Output the [x, y] coordinate of the center of the cell containing the given text.  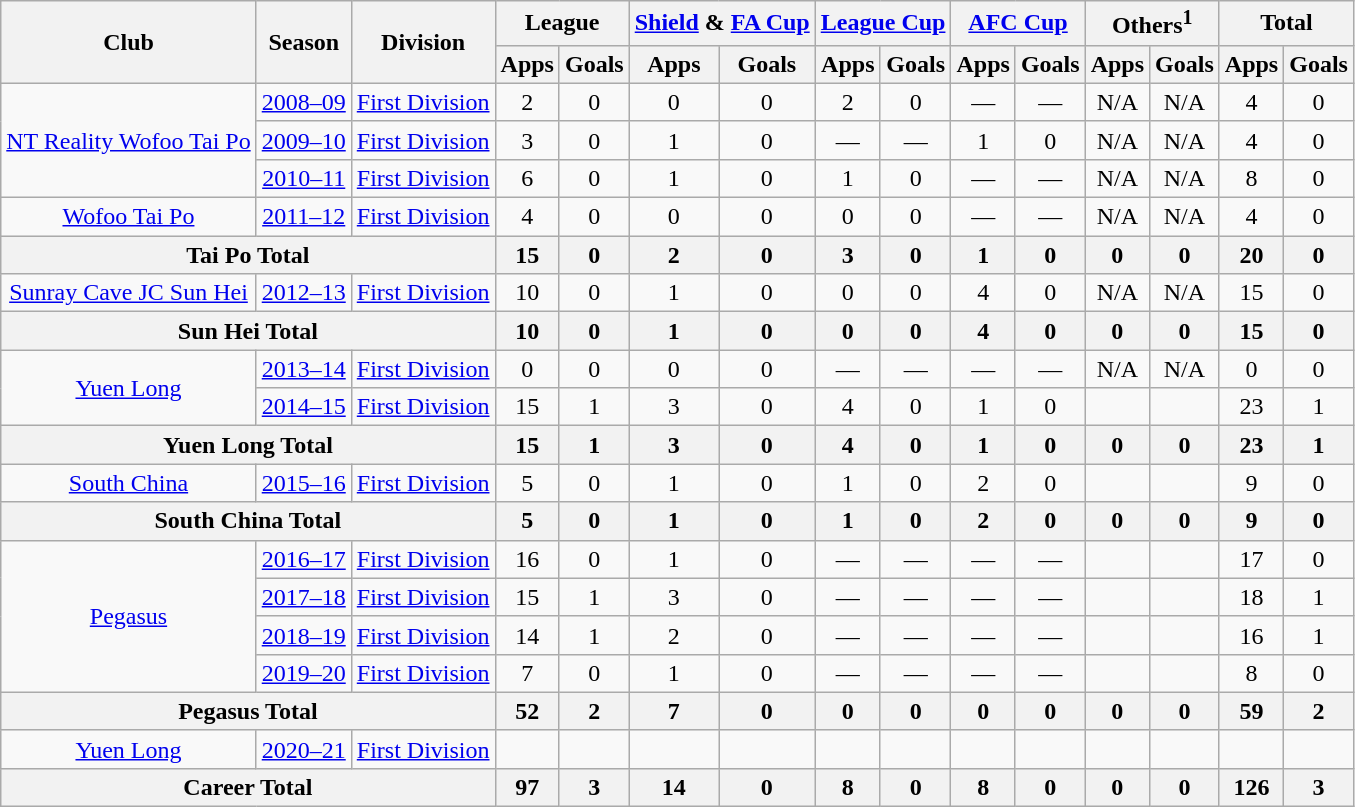
League [562, 24]
2016–17 [304, 559]
Sun Hei Total [248, 331]
2013–14 [304, 369]
20 [1251, 255]
Tai Po Total [248, 255]
52 [527, 711]
Others1 [1152, 24]
2014–15 [304, 407]
AFC Cup [1018, 24]
League Cup [883, 24]
Division [423, 42]
2017–18 [304, 597]
NT Reality Wofoo Tai Po [128, 140]
Yuen Long Total [248, 445]
Pegasus Total [248, 711]
2018–19 [304, 635]
Career Total [248, 787]
2009–10 [304, 140]
126 [1251, 787]
97 [527, 787]
2010–11 [304, 178]
Total [1286, 24]
2012–13 [304, 293]
2020–21 [304, 749]
2019–20 [304, 673]
2011–12 [304, 217]
South China Total [248, 521]
2015–16 [304, 483]
South China [128, 483]
Sunray Cave JC Sun Hei [128, 293]
18 [1251, 597]
Shield & FA Cup [722, 24]
Club [128, 42]
6 [527, 178]
Wofoo Tai Po [128, 217]
Season [304, 42]
59 [1251, 711]
17 [1251, 559]
Pegasus [128, 616]
2008–09 [304, 102]
